Identify which cell holds the provided text, then report its (x, y) central coordinate. 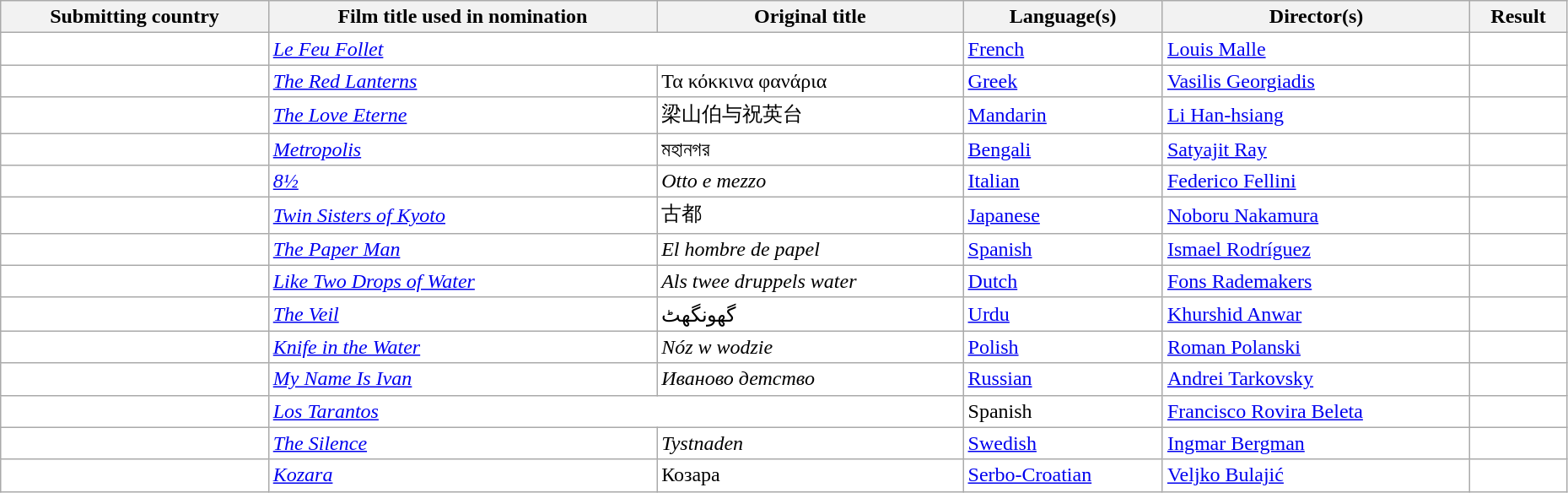
Li Han-hsiang (1316, 115)
梁山伯与祝英台 (810, 115)
Roman Polanski (1316, 347)
Result (1518, 17)
Nóz w wodzie (810, 347)
Satyajit Ray (1316, 149)
Fons Rademakers (1316, 281)
Serbo-Croatian (1063, 475)
Dutch (1063, 281)
گھونگھٹ (810, 314)
Russian (1063, 379)
古都 (810, 216)
Ismael Rodríguez (1316, 249)
Greek (1063, 81)
Khurshid Anwar (1316, 314)
Polish (1063, 347)
Film title used in nomination (462, 17)
The Veil (462, 314)
Τα κόκκινα φανάρια (810, 81)
French (1063, 49)
Otto e mezzo (810, 181)
Mandarin (1063, 115)
Los Tarantos (616, 411)
El hombre de papel (810, 249)
Urdu (1063, 314)
Knife in the Water (462, 347)
The Love Eterne (462, 115)
Bengali (1063, 149)
Like Two Drops of Water (462, 281)
Director(s) (1316, 17)
Als twee druppels water (810, 281)
Kozara (462, 475)
Tystnaden (810, 443)
The Paper Man (462, 249)
My Name Is Ivan (462, 379)
The Silence (462, 443)
Metropolis (462, 149)
8½ (462, 181)
Vasilis Georgiadis (1316, 81)
Noboru Nakamura (1316, 216)
মহানগর (810, 149)
Language(s) (1063, 17)
Veljko Bulajić (1316, 475)
Louis Malle (1316, 49)
Andrei Tarkovsky (1316, 379)
Козара (810, 475)
Ingmar Bergman (1316, 443)
Federico Fellini (1316, 181)
Le Feu Follet (616, 49)
Swedish (1063, 443)
Иваново детство (810, 379)
Submitting country (135, 17)
Twin Sisters of Kyoto (462, 216)
Japanese (1063, 216)
The Red Lanterns (462, 81)
Francisco Rovira Beleta (1316, 411)
Original title (810, 17)
Italian (1063, 181)
